Locate the cell with the specified text and output its [x, y] center coordinate. 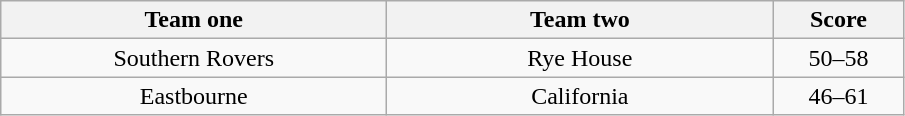
46–61 [838, 96]
Score [838, 20]
Team two [580, 20]
Rye House [580, 58]
50–58 [838, 58]
Southern Rovers [194, 58]
Eastbourne [194, 96]
California [580, 96]
Team one [194, 20]
